Output the (x, y) coordinate of the center of the cell containing the given text.  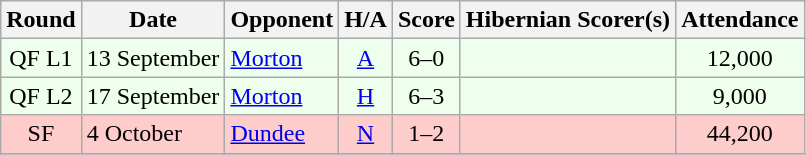
H/A (366, 20)
A (366, 58)
17 September (153, 96)
Opponent (282, 20)
N (366, 134)
Score (426, 20)
13 September (153, 58)
Hibernian Scorer(s) (568, 20)
6–3 (426, 96)
9,000 (740, 96)
6–0 (426, 58)
Round (41, 20)
SF (41, 134)
QF L1 (41, 58)
H (366, 96)
Date (153, 20)
Dundee (282, 134)
4 October (153, 134)
1–2 (426, 134)
QF L2 (41, 96)
12,000 (740, 58)
44,200 (740, 134)
Attendance (740, 20)
